Locate the cell with the specified text and output its (x, y) center coordinate. 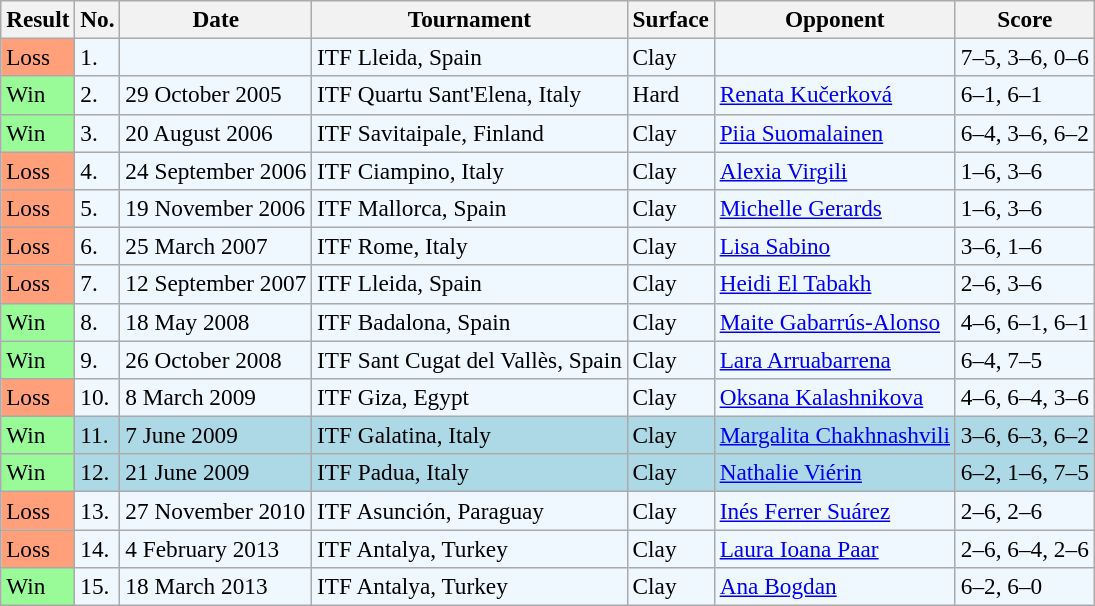
11. (98, 435)
6–1, 6–1 (1024, 95)
7. (98, 284)
Ana Bogdan (834, 586)
Maite Gabarrús-Alonso (834, 322)
6–4, 3–6, 6–2 (1024, 133)
Date (216, 19)
ITF Giza, Egypt (470, 397)
13. (98, 510)
Result (38, 19)
6–2, 1–6, 7–5 (1024, 473)
21 June 2009 (216, 473)
Lisa Sabino (834, 246)
Piia Suomalainen (834, 133)
4. (98, 170)
ITF Galatina, Italy (470, 435)
ITF Ciampino, Italy (470, 170)
12 September 2007 (216, 284)
2. (98, 95)
1. (98, 57)
Tournament (470, 19)
27 November 2010 (216, 510)
29 October 2005 (216, 95)
ITF Padua, Italy (470, 473)
No. (98, 19)
2–6, 6–4, 2–6 (1024, 548)
Alexia Virgili (834, 170)
ITF Mallorca, Spain (470, 208)
15. (98, 586)
4 February 2013 (216, 548)
26 October 2008 (216, 359)
Opponent (834, 19)
ITF Rome, Italy (470, 246)
2–6, 3–6 (1024, 284)
18 March 2013 (216, 586)
8. (98, 322)
3. (98, 133)
Inés Ferrer Suárez (834, 510)
3–6, 1–6 (1024, 246)
Hard (670, 95)
Lara Arruabarrena (834, 359)
12. (98, 473)
19 November 2006 (216, 208)
ITF Savitaipale, Finland (470, 133)
14. (98, 548)
8 March 2009 (216, 397)
ITF Badalona, Spain (470, 322)
Surface (670, 19)
Oksana Kalashnikova (834, 397)
Heidi El Tabakh (834, 284)
7 June 2009 (216, 435)
6. (98, 246)
3–6, 6–3, 6–2 (1024, 435)
Renata Kučerková (834, 95)
4–6, 6–4, 3–6 (1024, 397)
20 August 2006 (216, 133)
4–6, 6–1, 6–1 (1024, 322)
Nathalie Viérin (834, 473)
24 September 2006 (216, 170)
2–6, 2–6 (1024, 510)
5. (98, 208)
ITF Quartu Sant'Elena, Italy (470, 95)
ITF Asunción, Paraguay (470, 510)
18 May 2008 (216, 322)
ITF Sant Cugat del Vallès, Spain (470, 359)
6–2, 6–0 (1024, 586)
9. (98, 359)
25 March 2007 (216, 246)
7–5, 3–6, 0–6 (1024, 57)
Score (1024, 19)
Margalita Chakhnashvili (834, 435)
Michelle Gerards (834, 208)
6–4, 7–5 (1024, 359)
10. (98, 397)
Laura Ioana Paar (834, 548)
